Search for the cell housing the specified text and yield its [X, Y] center coordinate. 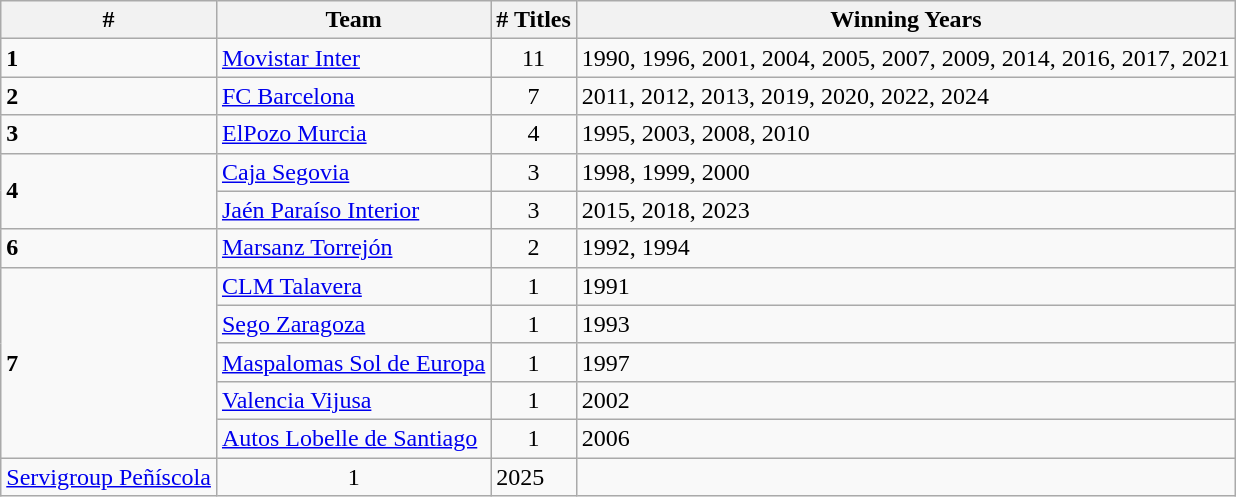
Caja Segovia [353, 172]
# [109, 20]
Team [353, 20]
Servigroup Peñíscola [109, 477]
CLM Talavera [353, 286]
FC Barcelona [353, 96]
2006 [906, 438]
2011, 2012, 2013, 2019, 2020, 2022, 2024 [906, 96]
Winning Years [906, 20]
1991 [906, 286]
11 [534, 58]
Jaén Paraíso Interior [353, 210]
ElPozo Murcia [353, 134]
Maspalomas Sol de Europa [353, 362]
Sego Zaragoza [353, 324]
Marsanz Torrejón [353, 248]
1998, 1999, 2000 [906, 172]
1993 [906, 324]
1990, 1996, 2001, 2004, 2005, 2007, 2009, 2014, 2016, 2017, 2021 [906, 58]
2002 [906, 400]
1995, 2003, 2008, 2010 [906, 134]
Movistar Inter [353, 58]
Autos Lobelle de Santiago [353, 438]
2025 [534, 477]
Valencia Vijusa [353, 400]
2015, 2018, 2023 [906, 210]
1997 [906, 362]
1992, 1994 [906, 248]
# Titles [534, 20]
6 [109, 248]
